Identify which cell holds the provided text, then report its [x, y] central coordinate. 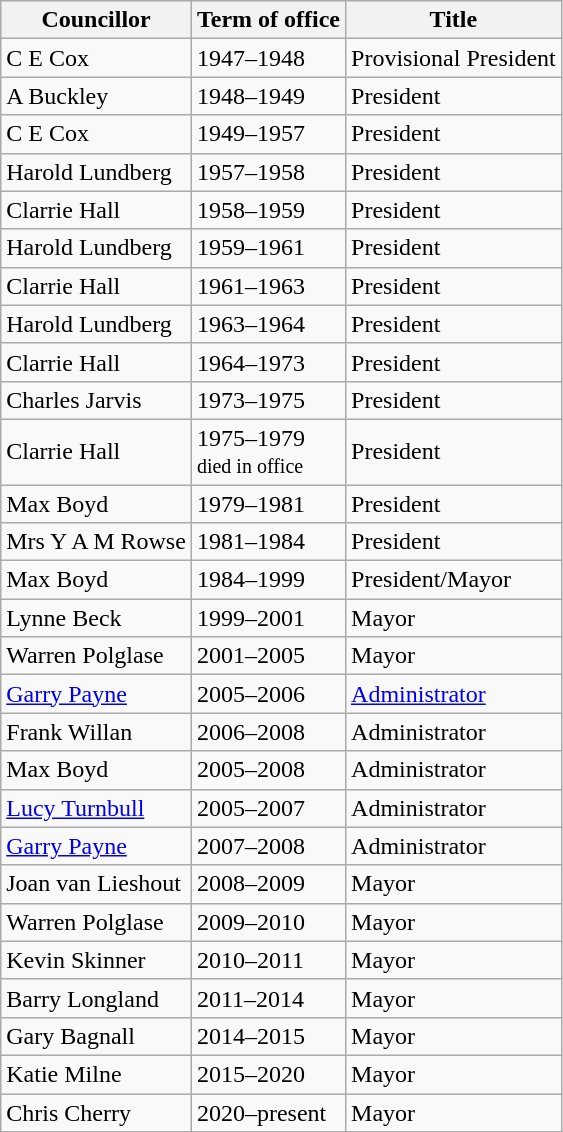
Lynne Beck [96, 618]
2010–2011 [268, 960]
2007–2008 [268, 846]
2005–2008 [268, 770]
Joan van Lieshout [96, 884]
1959–1961 [268, 248]
Charles Jarvis [96, 400]
2005–2006 [268, 694]
Barry Longland [96, 998]
1948–1949 [268, 96]
2006–2008 [268, 732]
2015–2020 [268, 1074]
1979–1981 [268, 503]
Frank Willan [96, 732]
1984–1999 [268, 580]
1963–1964 [268, 324]
1958–1959 [268, 210]
2001–2005 [268, 656]
2020–present [268, 1113]
1949–1957 [268, 134]
Chris Cherry [96, 1113]
1981–1984 [268, 542]
1957–1958 [268, 172]
Kevin Skinner [96, 960]
2011–2014 [268, 998]
Mrs Y A M Rowse [96, 542]
Gary Bagnall [96, 1036]
Title [454, 20]
1947–1948 [268, 58]
1999–2001 [268, 618]
2005–2007 [268, 808]
2009–2010 [268, 922]
1975–1979died in office [268, 452]
2014–2015 [268, 1036]
A Buckley [96, 96]
1964–1973 [268, 362]
Provisional President [454, 58]
Councillor [96, 20]
Term of office [268, 20]
President/Mayor [454, 580]
Lucy Turnbull [96, 808]
Katie Milne [96, 1074]
2008–2009 [268, 884]
1973–1975 [268, 400]
1961–1963 [268, 286]
